Pinpoint the cell where the given text exists, returning its [X, Y] midpoint coordinate. 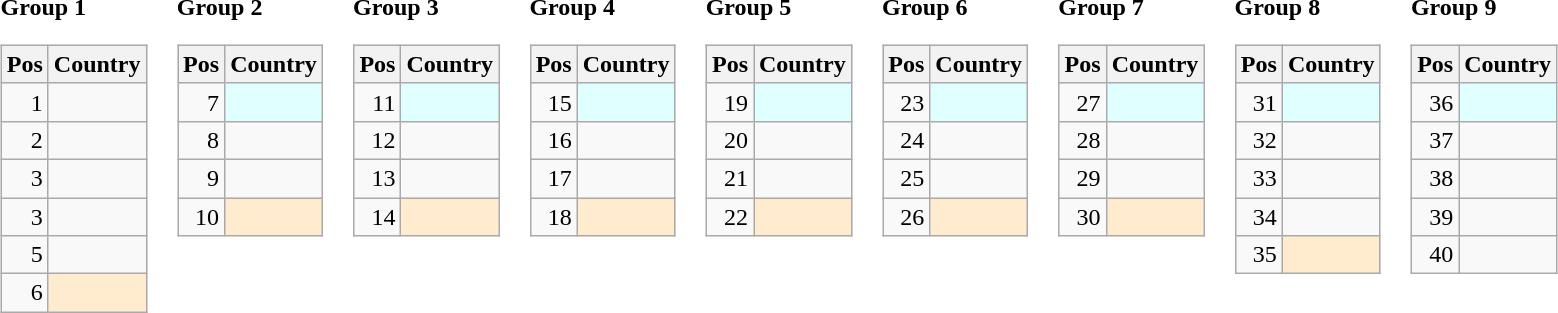
40 [1436, 255]
15 [554, 102]
28 [1082, 140]
14 [378, 217]
35 [1258, 255]
21 [730, 178]
8 [202, 140]
12 [378, 140]
25 [906, 178]
30 [1082, 217]
38 [1436, 178]
31 [1258, 102]
34 [1258, 217]
10 [202, 217]
37 [1436, 140]
19 [730, 102]
27 [1082, 102]
7 [202, 102]
20 [730, 140]
39 [1436, 217]
2 [24, 140]
23 [906, 102]
9 [202, 178]
18 [554, 217]
6 [24, 293]
5 [24, 255]
16 [554, 140]
36 [1436, 102]
24 [906, 140]
22 [730, 217]
33 [1258, 178]
13 [378, 178]
17 [554, 178]
1 [24, 102]
11 [378, 102]
26 [906, 217]
29 [1082, 178]
32 [1258, 140]
